Find where the given text appears and provide that cell's center as (x, y) coordinate. 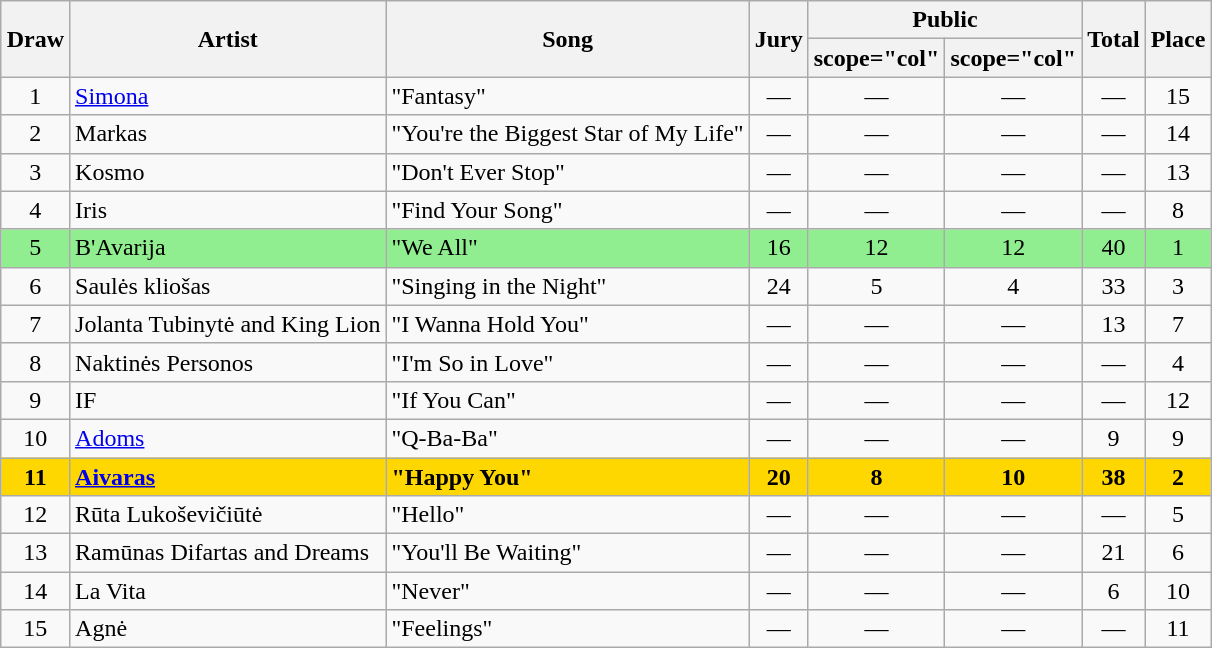
"I Wanna Hold You" (568, 324)
IF (228, 400)
"Singing in the Night" (568, 286)
"Q-Ba-Ba" (568, 438)
Ramūnas Difartas and Dreams (228, 553)
"Feelings" (568, 629)
38 (1114, 477)
"Never" (568, 591)
Saulės kliošas (228, 286)
Naktinės Personos (228, 362)
Song (568, 39)
Draw (35, 39)
Aivaras (228, 477)
Agnė (228, 629)
"You'll Be Waiting" (568, 553)
Adoms (228, 438)
Kosmo (228, 172)
Markas (228, 134)
Artist (228, 39)
"If You Can" (568, 400)
B'Avarija (228, 248)
"Find Your Song" (568, 210)
"We All" (568, 248)
16 (778, 248)
Public (944, 20)
"I'm So in Love" (568, 362)
Rūta Lukoševičiūtė (228, 515)
21 (1114, 553)
Iris (228, 210)
33 (1114, 286)
"You're the Biggest Star of My Life" (568, 134)
Jury (778, 39)
40 (1114, 248)
20 (778, 477)
"Happy You" (568, 477)
Jolanta Tubinytė and King Lion (228, 324)
Total (1114, 39)
24 (778, 286)
La Vita (228, 591)
Place (1178, 39)
"Don't Ever Stop" (568, 172)
"Hello" (568, 515)
"Fantasy" (568, 96)
Simona (228, 96)
